From the cell containing the given text, extract its center point as [x, y] coordinate. 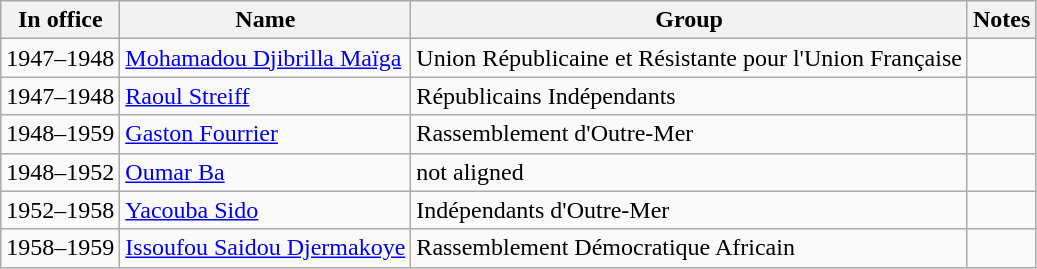
Rassemblement Démocratique Africain [690, 248]
Notes [1001, 20]
Union Républicaine et Résistante pour l'Union Française [690, 58]
Issoufou Saidou Djermakoye [266, 248]
Oumar Ba [266, 172]
1948–1959 [60, 134]
1958–1959 [60, 248]
Raoul Streiff [266, 96]
Indépendants d'Outre-Mer [690, 210]
In office [60, 20]
1952–1958 [60, 210]
Gaston Fourrier [266, 134]
1948–1952 [60, 172]
Mohamadou Djibrilla Maïga [266, 58]
Group [690, 20]
not aligned [690, 172]
Yacouba Sido [266, 210]
Rassemblement d'Outre-Mer [690, 134]
Name [266, 20]
Républicains Indépendants [690, 96]
